Detect which cell encompasses the target text, then output its (x, y) center coordinate. 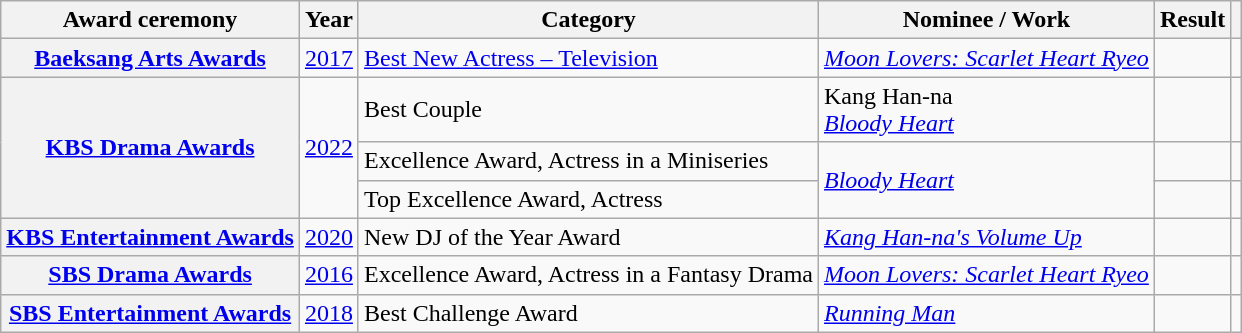
SBS Drama Awards (150, 275)
Top Excellence Award, Actress (588, 199)
Running Man (986, 313)
2022 (328, 148)
Best Challenge Award (588, 313)
2018 (328, 313)
Award ceremony (150, 20)
Best New Actress – Television (588, 58)
2020 (328, 237)
2016 (328, 275)
KBS Entertainment Awards (150, 237)
Best Couple (588, 110)
Excellence Award, Actress in a Miniseries (588, 161)
2017 (328, 58)
Kang Han-na's Volume Up (986, 237)
Year (328, 20)
Nominee / Work (986, 20)
Bloody Heart (986, 180)
Category (588, 20)
Baeksang Arts Awards (150, 58)
SBS Entertainment Awards (150, 313)
New DJ of the Year Award (588, 237)
KBS Drama Awards (150, 148)
Kang Han-na Bloody Heart (986, 110)
Result (1192, 20)
Excellence Award, Actress in a Fantasy Drama (588, 275)
